Capture the cell that displays the provided text and extract its (x, y) central coordinate. 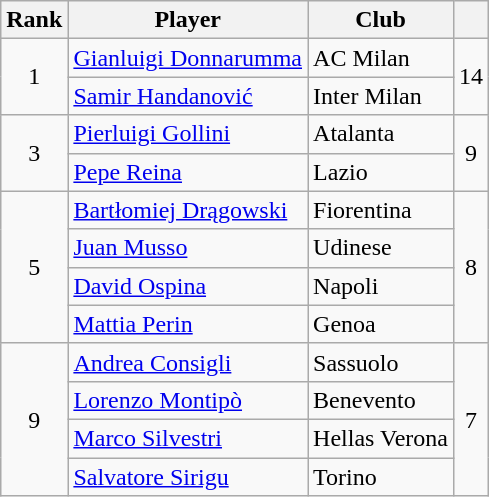
Gianluigi Donnarumma (188, 58)
Genoa (381, 324)
Club (381, 20)
Juan Musso (188, 248)
Napoli (381, 286)
Hellas Verona (381, 438)
Udinese (381, 248)
David Ospina (188, 286)
Samir Handanović (188, 96)
Fiorentina (381, 210)
Sassuolo (381, 362)
Bartłomiej Drągowski (188, 210)
Lorenzo Montipò (188, 400)
7 (470, 419)
Torino (381, 477)
Rank (34, 20)
AC Milan (381, 58)
5 (34, 267)
8 (470, 267)
Salvatore Sirigu (188, 477)
Pepe Reina (188, 172)
14 (470, 77)
Inter Milan (381, 96)
Atalanta (381, 134)
Benevento (381, 400)
3 (34, 153)
Player (188, 20)
Marco Silvestri (188, 438)
Mattia Perin (188, 324)
1 (34, 77)
Andrea Consigli (188, 362)
Lazio (381, 172)
Pierluigi Gollini (188, 134)
